Scan for the cell matching the given text and deliver its [X, Y] coordinate at center. 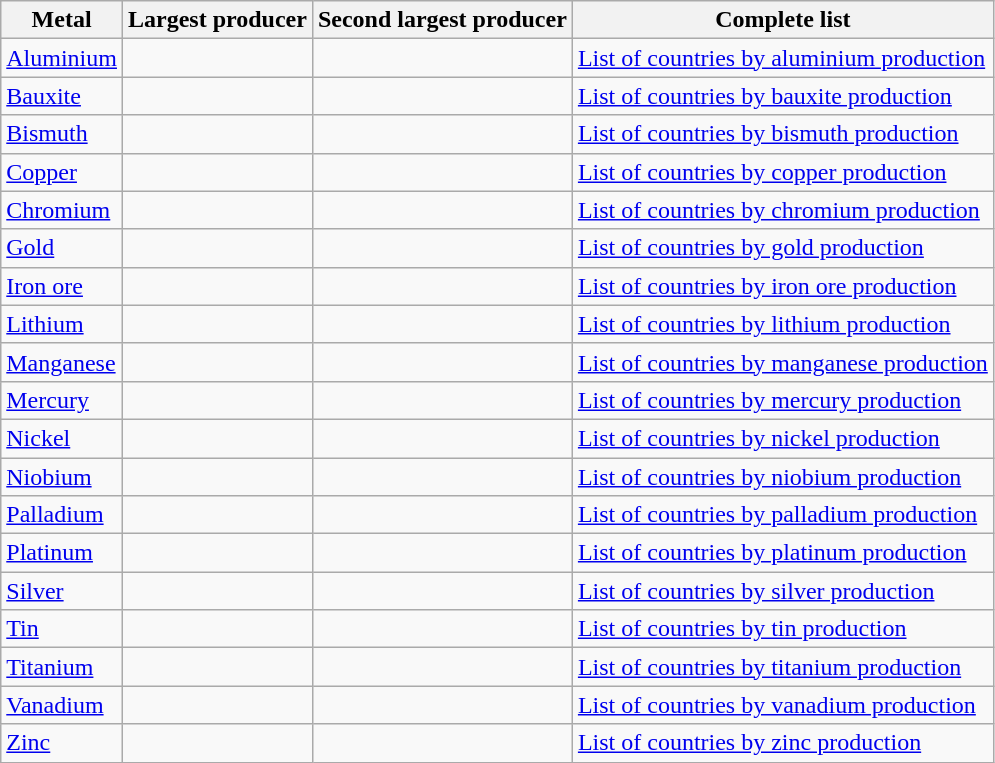
List of countries by gold production [782, 248]
Tin [62, 629]
List of countries by zinc production [782, 743]
List of countries by chromium production [782, 210]
Silver [62, 591]
List of countries by iron ore production [782, 286]
Zinc [62, 743]
Mercury [62, 400]
Niobium [62, 477]
Bismuth [62, 134]
Nickel [62, 438]
List of countries by bismuth production [782, 134]
List of countries by palladium production [782, 515]
Copper [62, 172]
List of countries by lithium production [782, 324]
Platinum [62, 553]
List of countries by aluminium production [782, 58]
Manganese [62, 362]
List of countries by niobium production [782, 477]
List of countries by platinum production [782, 553]
Iron ore [62, 286]
Metal [62, 20]
Second largest producer [442, 20]
List of countries by silver production [782, 591]
Chromium [62, 210]
List of countries by nickel production [782, 438]
Titanium [62, 667]
Gold [62, 248]
Aluminium [62, 58]
List of countries by titanium production [782, 667]
List of countries by bauxite production [782, 96]
Bauxite [62, 96]
Vanadium [62, 705]
List of countries by copper production [782, 172]
Lithium [62, 324]
List of countries by manganese production [782, 362]
List of countries by tin production [782, 629]
Largest producer [217, 20]
Palladium [62, 515]
List of countries by vanadium production [782, 705]
List of countries by mercury production [782, 400]
Complete list [782, 20]
